From the cell containing the given text, extract its center point as [X, Y] coordinate. 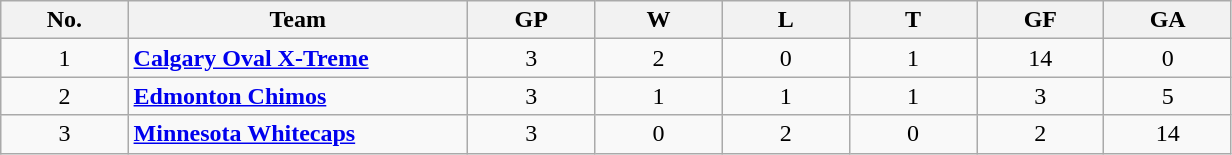
No. [64, 20]
W [658, 20]
Team [298, 20]
L [786, 20]
Edmonton Chimos [298, 96]
GF [1040, 20]
Calgary Oval X-Treme [298, 58]
5 [1168, 96]
Minnesota Whitecaps [298, 134]
T [912, 20]
GA [1168, 20]
GP [532, 20]
